Identify which cell holds the provided text, then report its (X, Y) central coordinate. 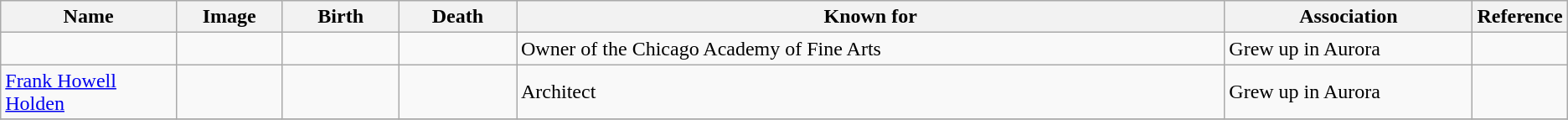
Known for (869, 17)
Name (89, 17)
Birth (341, 17)
Frank Howell Holden (89, 92)
Reference (1519, 17)
Image (229, 17)
Architect (869, 92)
Owner of the Chicago Academy of Fine Arts (869, 49)
Association (1349, 17)
Death (457, 17)
